Output the (X, Y) coordinate of the center of the cell containing the given text.  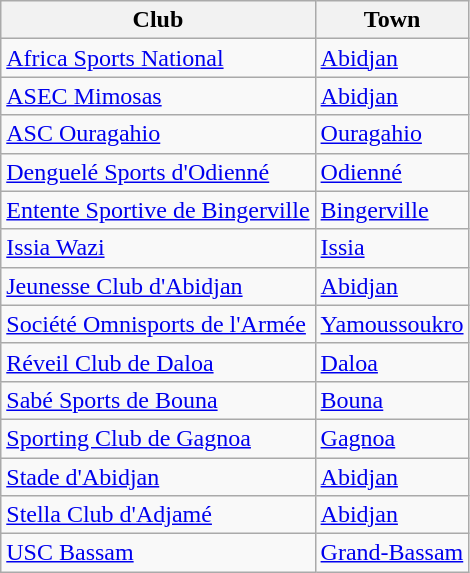
ASEC Mimosas (158, 96)
Ouragahio (392, 134)
Club (158, 20)
Stade d'Abidjan (158, 477)
Issia Wazi (158, 248)
Yamoussoukro (392, 324)
Denguelé Sports d'Odienné (158, 172)
Grand-Bassam (392, 553)
Town (392, 20)
Entente Sportive de Bingerville (158, 210)
Stella Club d'Adjamé (158, 515)
Réveil Club de Daloa (158, 362)
Bingerville (392, 210)
Africa Sports National (158, 58)
Issia (392, 248)
Odienné (392, 172)
Gagnoa (392, 438)
Jeunesse Club d'Abidjan (158, 286)
ASC Ouragahio (158, 134)
Société Omnisports de l'Armée (158, 324)
Bouna (392, 400)
Daloa (392, 362)
USC Bassam (158, 553)
Sporting Club de Gagnoa (158, 438)
Sabé Sports de Bouna (158, 400)
